Search for the cell housing the specified text and yield its (X, Y) center coordinate. 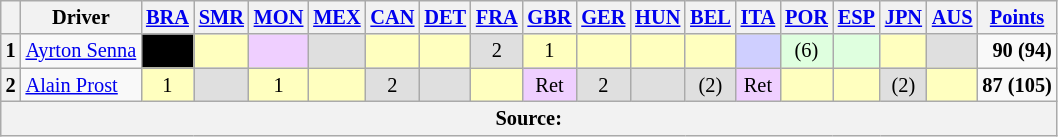
POR (806, 17)
BRA (168, 17)
(6) (806, 51)
JPN (904, 17)
HUN (658, 17)
Ayrton Senna (81, 51)
SMR (222, 17)
GBR (550, 17)
CAN (393, 17)
Alain Prost (81, 85)
87 (105) (1016, 85)
MON (279, 17)
ESP (856, 17)
90 (94) (1016, 51)
GER (603, 17)
DET (445, 17)
Driver (81, 17)
Points (1016, 17)
BEL (710, 17)
MEX (336, 17)
FRA (497, 17)
ITA (758, 17)
AUS (952, 17)
Source: (529, 118)
